Locate the cell with the specified text and output its (x, y) center coordinate. 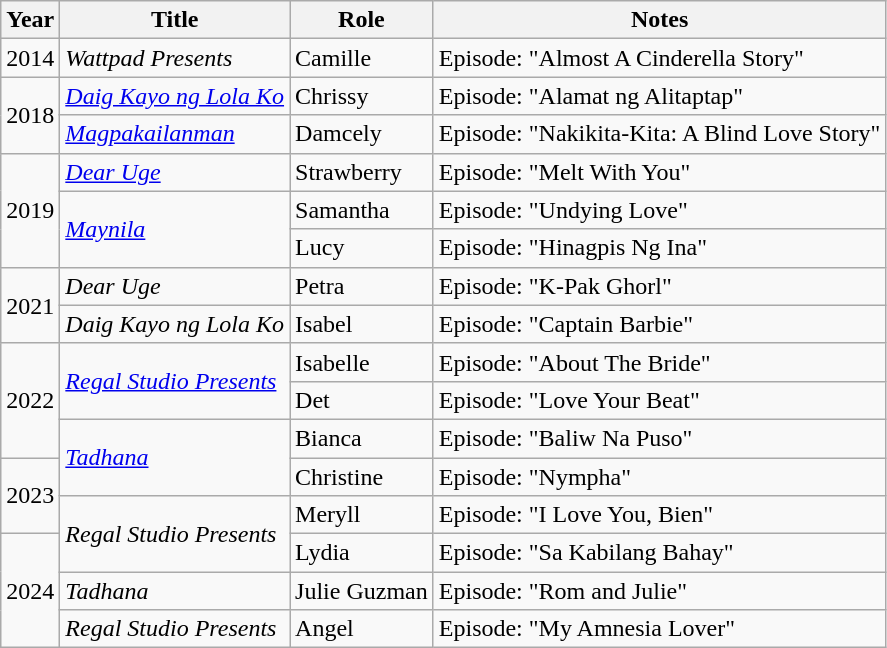
Episode: "Nakikita-Kita: A Blind Love Story" (660, 134)
Maynila (175, 229)
Chrissy (362, 96)
2024 (30, 591)
Episode: "Rom and Julie" (660, 591)
Episode: "Hinagpis Ng Ina" (660, 248)
Camille (362, 58)
2014 (30, 58)
Notes (660, 20)
Episode: "Nympha" (660, 477)
Julie Guzman (362, 591)
2019 (30, 210)
Strawberry (362, 172)
Episode: "About The Bride" (660, 362)
Episode: "Love Your Beat" (660, 400)
Petra (362, 286)
Episode: "Baliw Na Puso" (660, 438)
Angel (362, 629)
Episode: "Alamat ng Alitaptap" (660, 96)
2023 (30, 496)
Isabelle (362, 362)
Episode: "Sa Kabilang Bahay" (660, 553)
Christine (362, 477)
Episode: "My Amnesia Lover" (660, 629)
Year (30, 20)
2018 (30, 115)
Episode: "Almost A Cinderella Story" (660, 58)
Episode: "Undying Love" (660, 210)
Role (362, 20)
Lydia (362, 553)
Bianca (362, 438)
Wattpad Presents (175, 58)
Lucy (362, 248)
Meryll (362, 515)
Title (175, 20)
Episode: "Captain Barbie" (660, 324)
Episode: "Melt With You" (660, 172)
Episode: "I Love You, Bien" (660, 515)
Damcely (362, 134)
Magpakailanman (175, 134)
Samantha (362, 210)
Isabel (362, 324)
2022 (30, 400)
2021 (30, 305)
Det (362, 400)
Episode: "K-Pak Ghorl" (660, 286)
